Capture the cell that displays the provided text and extract its [x, y] central coordinate. 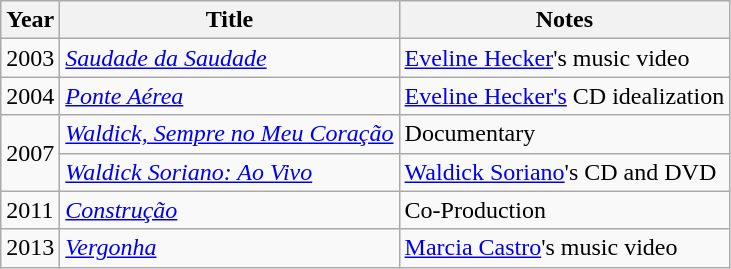
Waldick Soriano's CD and DVD [564, 172]
Vergonha [230, 248]
2011 [30, 210]
Eveline Hecker's CD idealization [564, 96]
Ponte Aérea [230, 96]
Documentary [564, 134]
Waldick, Sempre no Meu Coração [230, 134]
2013 [30, 248]
2003 [30, 58]
Eveline Hecker's music video [564, 58]
2007 [30, 153]
Saudade da Saudade [230, 58]
Notes [564, 20]
Construção [230, 210]
Co-Production [564, 210]
Year [30, 20]
Title [230, 20]
2004 [30, 96]
Waldick Soriano: Ao Vivo [230, 172]
Marcia Castro's music video [564, 248]
